From the cell containing the given text, extract its center point as [x, y] coordinate. 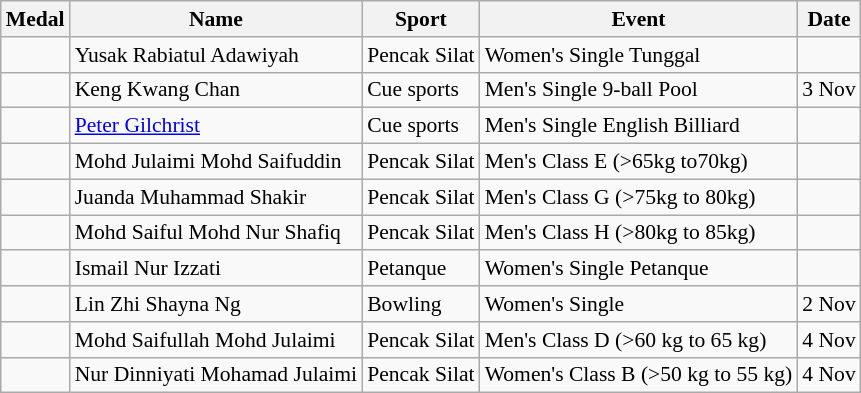
Men's Single 9-ball Pool [639, 90]
Men's Single English Billiard [639, 126]
Women's Single [639, 304]
3 Nov [828, 90]
Lin Zhi Shayna Ng [216, 304]
Ismail Nur Izzati [216, 269]
Sport [420, 19]
Mohd Saiful Mohd Nur Shafiq [216, 233]
Nur Dinniyati Mohamad Julaimi [216, 375]
Women's Single Tunggal [639, 55]
2 Nov [828, 304]
Women's Single Petanque [639, 269]
Mohd Saifullah Mohd Julaimi [216, 340]
Date [828, 19]
Men's Class H (>80kg to 85kg) [639, 233]
Juanda Muhammad Shakir [216, 197]
Petanque [420, 269]
Women's Class B (>50 kg to 55 kg) [639, 375]
Event [639, 19]
Men's Class D (>60 kg to 65 kg) [639, 340]
Medal [36, 19]
Yusak Rabiatul Adawiyah [216, 55]
Men's Class G (>75kg to 80kg) [639, 197]
Keng Kwang Chan [216, 90]
Name [216, 19]
Mohd Julaimi Mohd Saifuddin [216, 162]
Men's Class E (>65kg to70kg) [639, 162]
Peter Gilchrist [216, 126]
Bowling [420, 304]
